For the text-containing cell, return its midpoint in [X, Y] coordinate format. 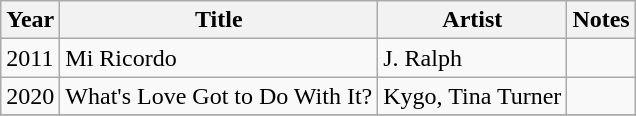
2020 [30, 96]
Title [219, 20]
J. Ralph [472, 58]
What's Love Got to Do With It? [219, 96]
Mi Ricordo [219, 58]
2011 [30, 58]
Artist [472, 20]
Kygo, Tina Turner [472, 96]
Notes [601, 20]
Year [30, 20]
